Pinpoint the cell where the given text exists, returning its (X, Y) midpoint coordinate. 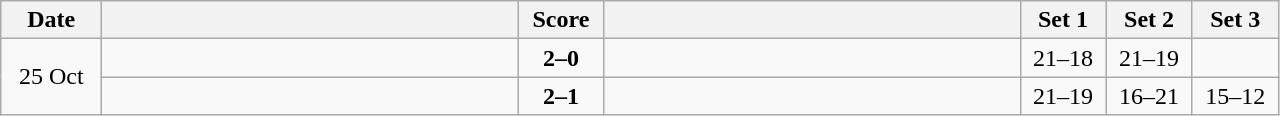
16–21 (1149, 96)
Score (561, 20)
25 Oct (52, 77)
Set 3 (1235, 20)
Set 1 (1063, 20)
21–18 (1063, 58)
Set 2 (1149, 20)
Date (52, 20)
15–12 (1235, 96)
2–0 (561, 58)
2–1 (561, 96)
